Return the (x, y) coordinate for the center point of the cell that contains the specified text.  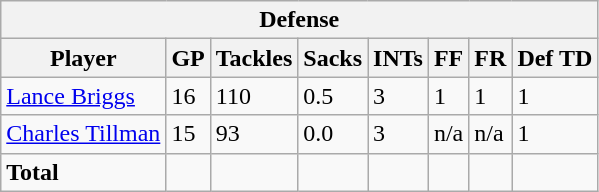
110 (254, 96)
FF (448, 58)
Player (84, 58)
16 (188, 96)
Lance Briggs (84, 96)
Sacks (333, 58)
INTs (398, 58)
Tackles (254, 58)
Defense (300, 20)
0.5 (333, 96)
93 (254, 134)
Total (84, 172)
15 (188, 134)
GP (188, 58)
0.0 (333, 134)
Charles Tillman (84, 134)
Def TD (555, 58)
FR (490, 58)
